Scan for the cell matching the given text and deliver its (X, Y) coordinate at center. 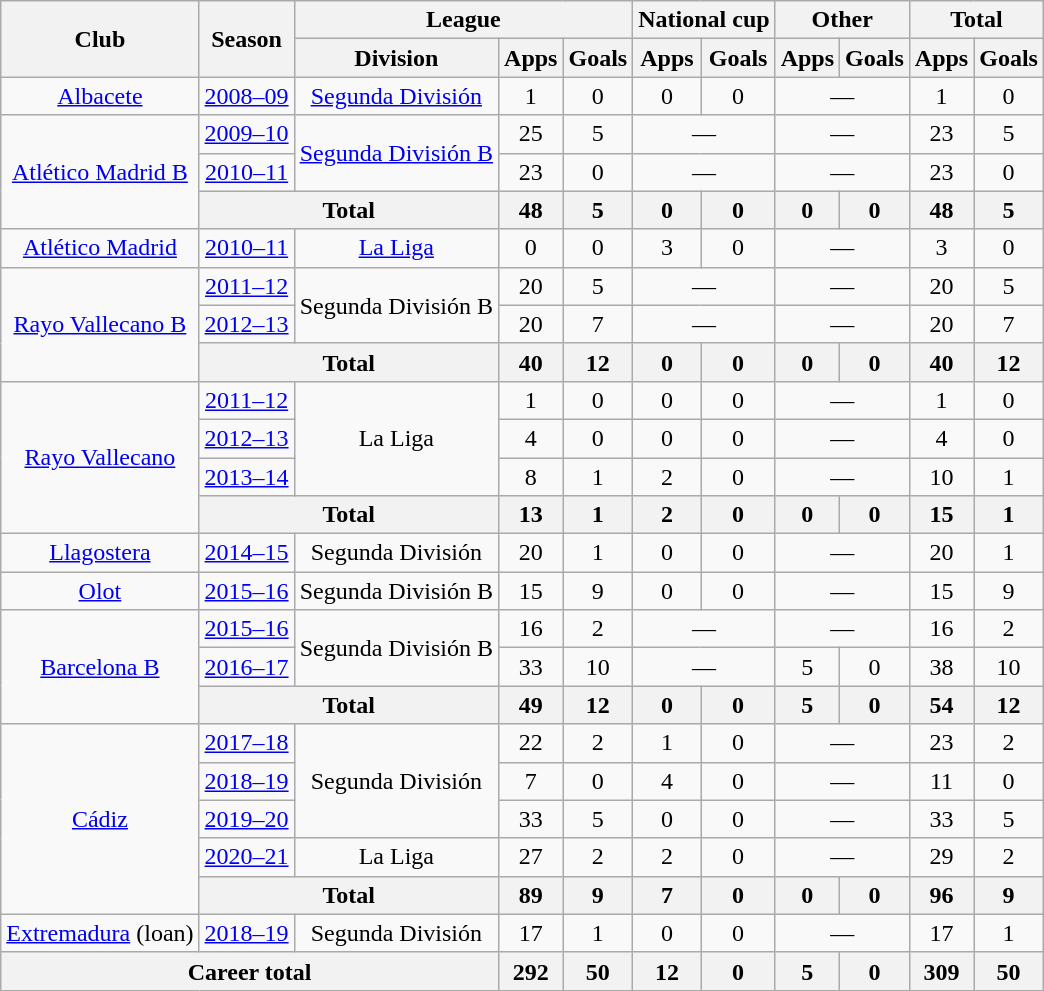
Rayo Vallecano (100, 457)
Rayo Vallecano B (100, 324)
96 (941, 895)
54 (941, 705)
2020–21 (246, 857)
Albacete (100, 96)
Barcelona B (100, 667)
2008–09 (246, 96)
Club (100, 39)
Extremadura (loan) (100, 933)
Career total (250, 971)
Atlético Madrid (100, 248)
Llagostera (100, 553)
309 (941, 971)
29 (941, 857)
Season (246, 39)
2017–18 (246, 743)
Division (396, 58)
11 (941, 781)
League (464, 20)
Olot (100, 591)
National cup (704, 20)
13 (531, 515)
2014–15 (246, 553)
2009–10 (246, 134)
22 (531, 743)
Atlético Madrid B (100, 172)
89 (531, 895)
Cádiz (100, 819)
8 (531, 477)
2016–17 (246, 667)
49 (531, 705)
292 (531, 971)
2013–14 (246, 477)
2019–20 (246, 819)
38 (941, 667)
27 (531, 857)
Other (842, 20)
25 (531, 134)
